Capture the cell that displays the provided text and extract its [x, y] central coordinate. 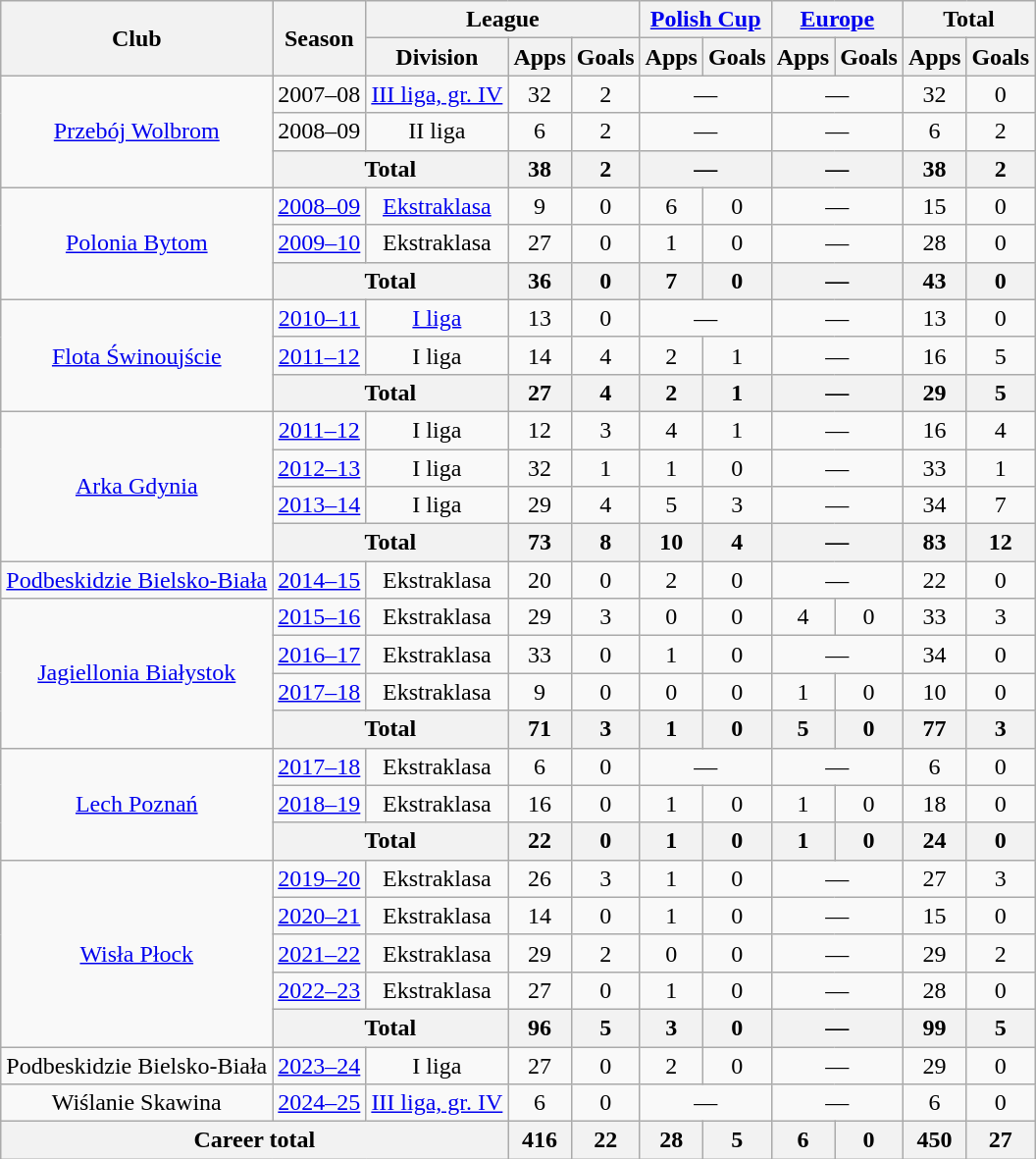
450 [934, 1140]
2012–13 [320, 468]
18 [934, 804]
Career total [255, 1140]
20 [540, 580]
2022–23 [320, 990]
96 [540, 1027]
Wiślanie Skawina [137, 1103]
2018–19 [320, 804]
8 [605, 543]
Polonia Bytom [137, 243]
2016–17 [320, 655]
416 [540, 1140]
73 [540, 543]
2024–25 [320, 1103]
83 [934, 543]
2020–21 [320, 916]
2021–22 [320, 953]
2010–11 [320, 318]
Polish Cup [705, 20]
2019–20 [320, 878]
League [502, 20]
Jagiellonia Białystok [137, 673]
Club [137, 38]
99 [934, 1027]
2007–08 [320, 94]
Lech Poznań [137, 804]
2014–15 [320, 580]
2013–14 [320, 505]
26 [540, 878]
Wisła Płock [137, 953]
Arka Gdynia [137, 486]
Season [320, 38]
2015–16 [320, 617]
24 [934, 841]
2009–10 [320, 243]
2023–24 [320, 1065]
43 [934, 281]
36 [540, 281]
Przebój Wolbrom [137, 132]
Division [438, 57]
77 [934, 729]
Flota Świnoujście [137, 355]
71 [540, 729]
Europe [837, 20]
II liga [438, 132]
